Detect which cell encompasses the target text, then output its [X, Y] center coordinate. 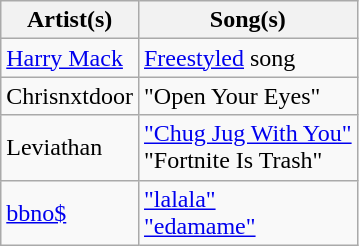
"Open Your Eyes" [248, 96]
Freestyled song [248, 58]
Leviathan [70, 148]
Song(s) [248, 20]
"lalala""edamame" [248, 212]
bbno$ [70, 212]
"Chug Jug With You""Fortnite Is Trash" [248, 148]
Artist(s) [70, 20]
Chrisnxtdoor [70, 96]
Harry Mack [70, 58]
